Identify which cell holds the provided text, then report its [X, Y] central coordinate. 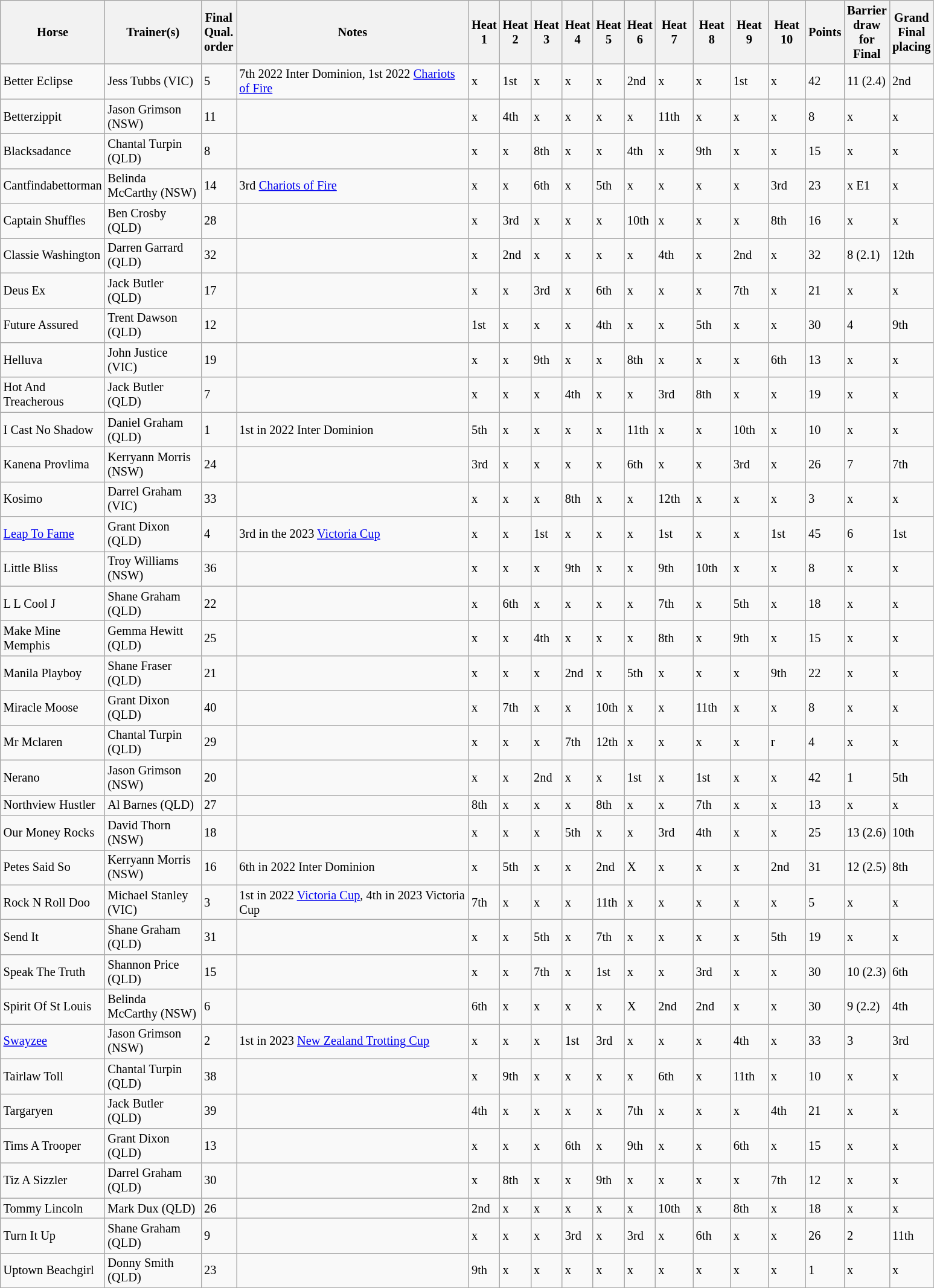
Al Barnes (QLD) [153, 805]
Petes Said So [53, 867]
x E1 [867, 186]
Mark Dux (QLD) [153, 1208]
Little Bliss [53, 569]
Final Qual. order [219, 32]
Barrier draw for Final [867, 32]
9 (2.2) [867, 1007]
Tairlaw Toll [53, 1076]
1st in 2022 Inter Dominion [353, 430]
Blacksadance [53, 151]
12 (2.5) [867, 867]
Make Mine Memphis [53, 638]
Jess Tubbs (VIC) [153, 81]
Miracle Moose [53, 708]
Rock N Roll Doo [53, 902]
Ben Crosby (QLD) [153, 221]
Future Assured [53, 325]
Send It [53, 937]
Heat 10 [787, 32]
I Cast No Shadow [53, 430]
Tiz A Sizzler [53, 1181]
Kosimo [53, 499]
Heat 5 [609, 32]
14 [219, 186]
Captain Shuffles [53, 221]
Points [825, 32]
45 [825, 534]
24 [219, 464]
Shane Fraser (QLD) [153, 673]
r [787, 742]
Gemma Hewitt (QLD) [153, 638]
Darren Garrard (QLD) [153, 255]
L L Cool J [53, 604]
38 [219, 1076]
28 [219, 221]
Targaryen [53, 1111]
Classie Washington [53, 255]
9 [219, 1235]
3rd Chariots of Fire [353, 186]
11 (2.4) [867, 81]
Kanena Provlima [53, 464]
39 [219, 1111]
Heat 1 [484, 32]
Michael Stanley (VIC) [153, 902]
Darrel Graham (QLD) [153, 1181]
Hot And Treacherous [53, 395]
Trent Dawson (QLD) [153, 325]
Donny Smith (QLD) [153, 1270]
Troy Williams (NSW) [153, 569]
17 [219, 290]
Trainer(s) [153, 32]
Manila Playboy [53, 673]
Heat 8 [712, 32]
Turn It Up [53, 1235]
Darrel Graham (VIC) [153, 499]
Grand Final placing [912, 32]
Northview Hustler [53, 805]
7th 2022 Inter Dominion, 1st 2022 Chariots of Fire [353, 81]
Leap To Fame [53, 534]
8 (2.1) [867, 255]
Daniel Graham (QLD) [153, 430]
1st in 2023 New Zealand Trotting Cup [353, 1041]
11 [219, 116]
Nerano [53, 777]
Deus Ex [53, 290]
Helluva [53, 360]
Heat 7 [674, 32]
10 (2.3) [867, 972]
Shannon Price (QLD) [153, 972]
40 [219, 708]
Our Money Rocks [53, 832]
Uptown Beachgirl [53, 1270]
Heat 2 [516, 32]
20 [219, 777]
Heat 6 [640, 32]
Better Eclipse [53, 81]
Speak The Truth [53, 972]
3rd in the 2023 Victoria Cup [353, 534]
Mr Mclaren [53, 742]
29 [219, 742]
Betterzippit [53, 116]
Cantfindabettorman [53, 186]
Heat 9 [749, 32]
Heat 4 [578, 32]
David Thorn (NSW) [153, 832]
Notes [353, 32]
John Justice (VIC) [153, 360]
Swayzee [53, 1041]
Tims A Trooper [53, 1146]
Heat 3 [546, 32]
1st in 2022 Victoria Cup, 4th in 2023 Victoria Cup [353, 902]
27 [219, 805]
36 [219, 569]
13 (2.6) [867, 832]
Tommy Lincoln [53, 1208]
Spirit Of St Louis [53, 1007]
6th in 2022 Inter Dominion [353, 867]
Horse [53, 32]
